Detect which cell encompasses the target text, then output its [X, Y] center coordinate. 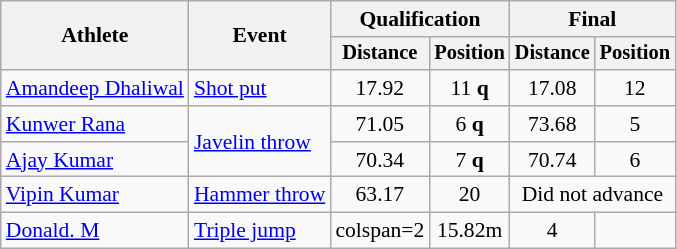
71.05 [380, 124]
Triple jump [260, 231]
Vipin Kumar [95, 195]
Amandeep Dhaliwal [95, 88]
12 [635, 88]
Kunwer Rana [95, 124]
5 [635, 124]
Shot put [260, 88]
70.34 [380, 160]
Ajay Kumar [95, 160]
70.74 [552, 160]
Javelin throw [260, 142]
17.92 [380, 88]
20 [469, 195]
Final [592, 19]
7 q [469, 160]
6 [635, 160]
Athlete [95, 36]
6 q [469, 124]
Donald. M [95, 231]
15.82m [469, 231]
colspan=2 [380, 231]
4 [552, 231]
Did not advance [592, 195]
Qualification [420, 19]
17.08 [552, 88]
Event [260, 36]
63.17 [380, 195]
73.68 [552, 124]
11 q [469, 88]
Hammer throw [260, 195]
